Provide the (x, y) coordinate of the cell's center where the given text is located.  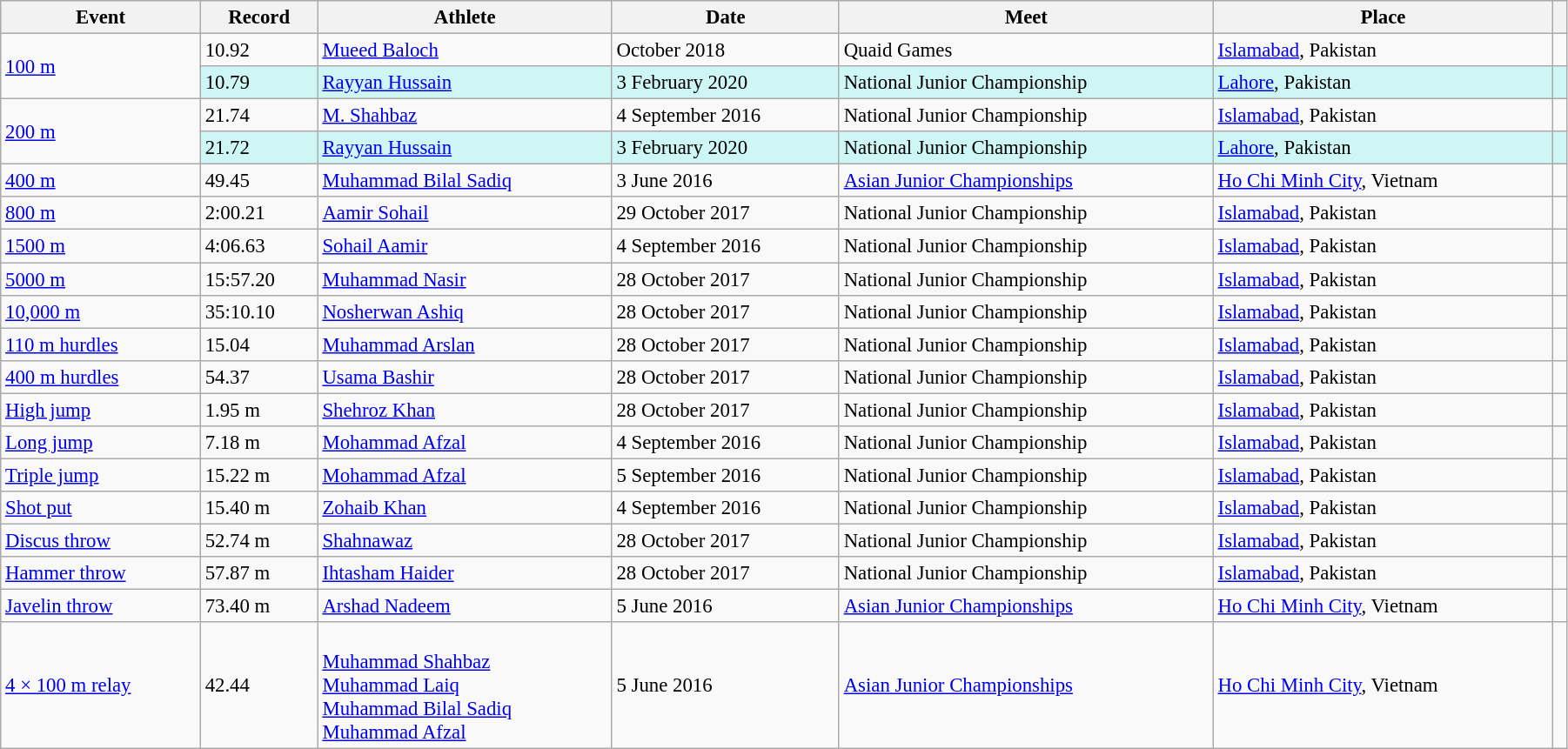
Date (726, 17)
5000 m (101, 279)
4 × 100 m relay (101, 685)
Shehroz Khan (465, 410)
29 October 2017 (726, 213)
Event (101, 17)
21.72 (259, 148)
7.18 m (259, 443)
10.79 (259, 83)
Zohaib Khan (465, 508)
35:10.10 (259, 311)
Mueed Baloch (465, 50)
Arshad Nadeem (465, 606)
52.74 m (259, 540)
Hammer throw (101, 573)
Muhammad ShahbazMuhammad LaiqMuhammad Bilal SadiqMuhammad Afzal (465, 685)
Ihtasham Haider (465, 573)
Long jump (101, 443)
Triple jump (101, 475)
Discus throw (101, 540)
4:06.63 (259, 246)
10,000 m (101, 311)
21.74 (259, 116)
Usama Bashir (465, 377)
M. Shahbaz (465, 116)
57.87 m (259, 573)
800 m (101, 213)
400 m hurdles (101, 377)
54.37 (259, 377)
1.95 m (259, 410)
Shahnawaz (465, 540)
15.40 m (259, 508)
Quaid Games (1026, 50)
49.45 (259, 181)
October 2018 (726, 50)
Muhammad Bilal Sadiq (465, 181)
200 m (101, 132)
Muhammad Nasir (465, 279)
10.92 (259, 50)
Record (259, 17)
Muhammad Arslan (465, 344)
110 m hurdles (101, 344)
42.44 (259, 685)
Nosherwan Ashiq (465, 311)
Shot put (101, 508)
Sohail Aamir (465, 246)
High jump (101, 410)
15:57.20 (259, 279)
Aamir Sohail (465, 213)
15.04 (259, 344)
5 September 2016 (726, 475)
15.22 m (259, 475)
Athlete (465, 17)
Meet (1026, 17)
400 m (101, 181)
Javelin throw (101, 606)
2:00.21 (259, 213)
73.40 m (259, 606)
1500 m (101, 246)
3 June 2016 (726, 181)
Place (1383, 17)
100 m (101, 66)
